Return the (X, Y) coordinate for the center point of the cell that contains the specified text.  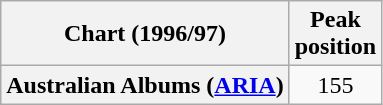
Peakposition (335, 34)
Australian Albums (ARIA) (145, 85)
155 (335, 85)
Chart (1996/97) (145, 34)
